Return the (x, y) coordinate for the center point of the cell that contains the specified text.  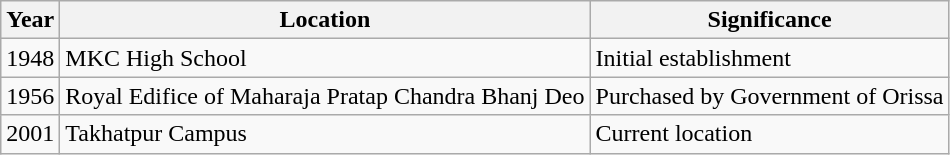
Initial establishment (770, 58)
Year (30, 20)
MKC High School (325, 58)
Location (325, 20)
2001 (30, 134)
1948 (30, 58)
Current location (770, 134)
Significance (770, 20)
Purchased by Government of Orissa (770, 96)
Royal Edifice of Maharaja Pratap Chandra Bhanj Deo (325, 96)
1956 (30, 96)
Takhatpur Campus (325, 134)
